Provide the (x, y) coordinate of the cell's center where the given text is located.  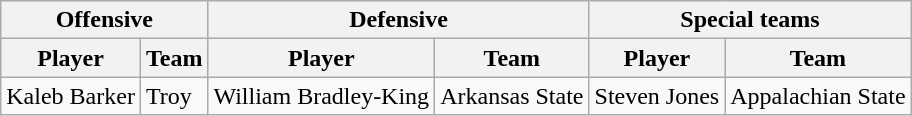
Offensive (104, 20)
Troy (174, 96)
Special teams (750, 20)
William Bradley-King (322, 96)
Arkansas State (512, 96)
Kaleb Barker (71, 96)
Steven Jones (657, 96)
Appalachian State (818, 96)
Defensive (398, 20)
